Locate the cell with the specified text and output its (x, y) center coordinate. 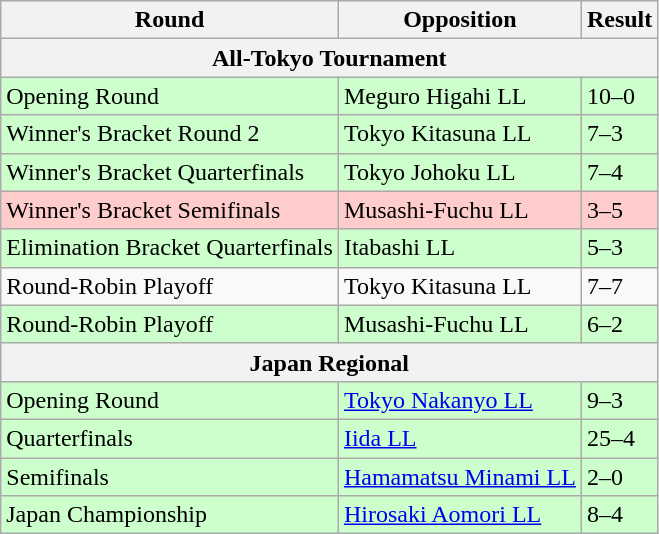
Japan Regional (330, 362)
Opposition (460, 20)
Result (619, 20)
Elimination Bracket Quarterfinals (170, 248)
8–4 (619, 515)
Winner's Bracket Round 2 (170, 134)
7–7 (619, 286)
9–3 (619, 400)
Winner's Bracket Quarterfinals (170, 172)
10–0 (619, 96)
Winner's Bracket Semifinals (170, 210)
Iida LL (460, 438)
Hamamatsu Minami LL (460, 477)
Tokyo Johoku LL (460, 172)
Semifinals (170, 477)
Meguro Higahi LL (460, 96)
Tokyo Nakanyo LL (460, 400)
25–4 (619, 438)
7–3 (619, 134)
7–4 (619, 172)
3–5 (619, 210)
Round (170, 20)
Quarterfinals (170, 438)
2–0 (619, 477)
All-Tokyo Tournament (330, 58)
Itabashi LL (460, 248)
5–3 (619, 248)
Hirosaki Aomori LL (460, 515)
Japan Championship (170, 515)
6–2 (619, 324)
